Search for the cell housing the specified text and yield its [x, y] center coordinate. 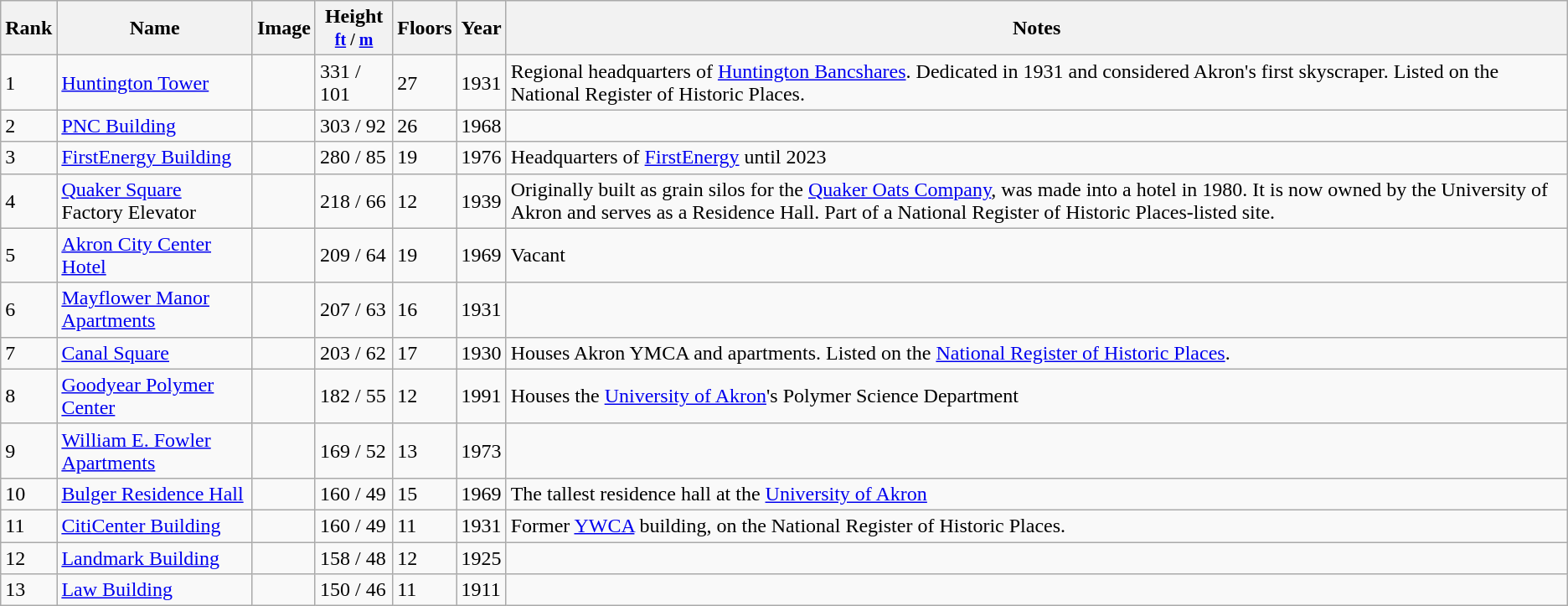
Name [155, 28]
Bulger Residence Hall [155, 494]
Vacant [1037, 255]
William E. Fowler Apartments [155, 451]
Headquarters of FirstEnergy until 2023 [1037, 158]
1925 [481, 557]
9 [28, 451]
FirstEnergy Building [155, 158]
6 [28, 310]
Houses the University of Akron's Polymer Science Department [1037, 396]
Notes [1037, 28]
2 [28, 126]
7 [28, 353]
The tallest residence hall at the University of Akron [1037, 494]
1968 [481, 126]
1911 [481, 590]
1991 [481, 396]
209 / 64 [353, 255]
Houses Akron YMCA and apartments. Listed on the National Register of Historic Places. [1037, 353]
Image [283, 28]
17 [425, 353]
4 [28, 201]
1930 [481, 353]
26 [425, 126]
5 [28, 255]
1 [28, 82]
Law Building [155, 590]
8 [28, 396]
16 [425, 310]
Rank [28, 28]
218 / 66 [353, 201]
Year [481, 28]
15 [425, 494]
Huntington Tower [155, 82]
Akron City Center Hotel [155, 255]
203 / 62 [353, 353]
207 / 63 [353, 310]
1939 [481, 201]
CitiCenter Building [155, 526]
Former YWCA building, on the National Register of Historic Places. [1037, 526]
Floors [425, 28]
10 [28, 494]
Mayflower Manor Apartments [155, 310]
303 / 92 [353, 126]
182 / 55 [353, 396]
Landmark Building [155, 557]
Heightft / m [353, 28]
169 / 52 [353, 451]
Quaker Square Factory Elevator [155, 201]
27 [425, 82]
3 [28, 158]
331 / 101 [353, 82]
PNC Building [155, 126]
280 / 85 [353, 158]
Canal Square [155, 353]
Goodyear Polymer Center [155, 396]
150 / 46 [353, 590]
1976 [481, 158]
1973 [481, 451]
158 / 48 [353, 557]
